Pinpoint the cell where the given text exists, returning its (X, Y) midpoint coordinate. 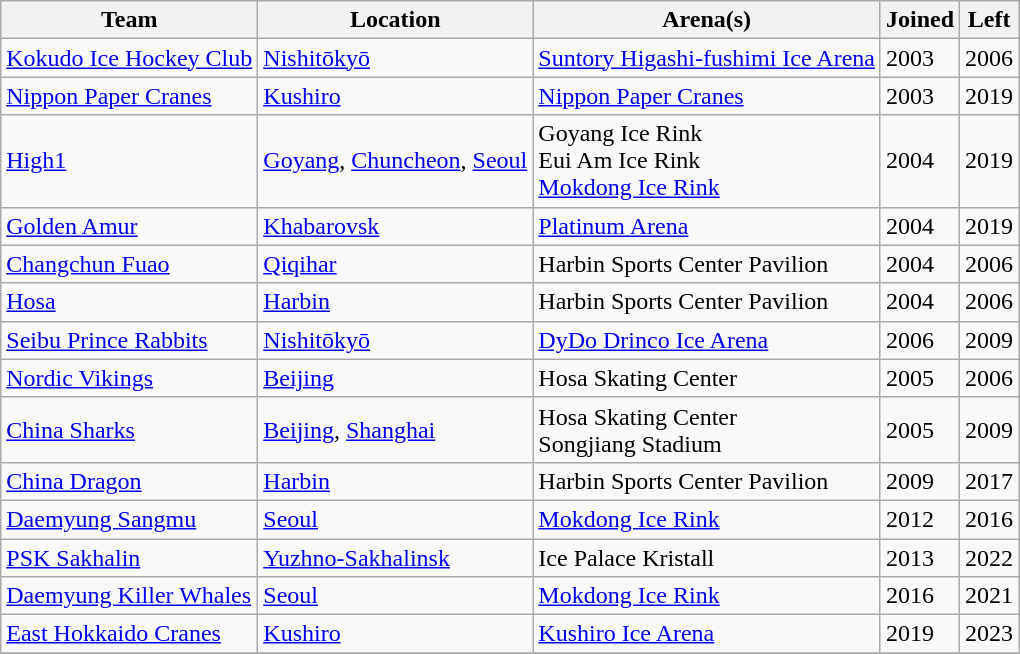
Daemyung Killer Whales (130, 596)
Golden Amur (130, 226)
2017 (990, 481)
Daemyung Sangmu (130, 519)
Beijing, Shanghai (396, 430)
Platinum Arena (707, 226)
Goyang, Chuncheon, Seoul (396, 161)
2012 (920, 519)
Changchun Fuao (130, 264)
2022 (990, 557)
Yuzhno-Sakhalinsk (396, 557)
DyDo Drinco Ice Arena (707, 340)
2013 (920, 557)
Goyang Ice RinkEui Am Ice RinkMokdong Ice Rink (707, 161)
Arena(s) (707, 20)
Location (396, 20)
Kushiro Ice Arena (707, 634)
East Hokkaido Cranes (130, 634)
Kokudo Ice Hockey Club (130, 58)
China Dragon (130, 481)
Left (990, 20)
High1 (130, 161)
Ice Palace Kristall (707, 557)
Khabarovsk (396, 226)
2023 (990, 634)
PSK Sakhalin (130, 557)
Qiqihar (396, 264)
Hosa (130, 302)
China Sharks (130, 430)
Hosa Skating CenterSongjiang Stadium (707, 430)
Team (130, 20)
Hosa Skating Center (707, 378)
Seibu Prince Rabbits (130, 340)
Joined (920, 20)
Beijing (396, 378)
Suntory Higashi-fushimi Ice Arena (707, 58)
Nordic Vikings (130, 378)
2021 (990, 596)
